Capture the cell that displays the provided text and extract its [X, Y] central coordinate. 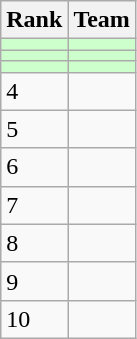
Team [102, 20]
10 [34, 319]
8 [34, 243]
Rank [34, 20]
6 [34, 167]
4 [34, 91]
5 [34, 129]
9 [34, 281]
7 [34, 205]
